Capture the cell that displays the provided text and extract its (X, Y) central coordinate. 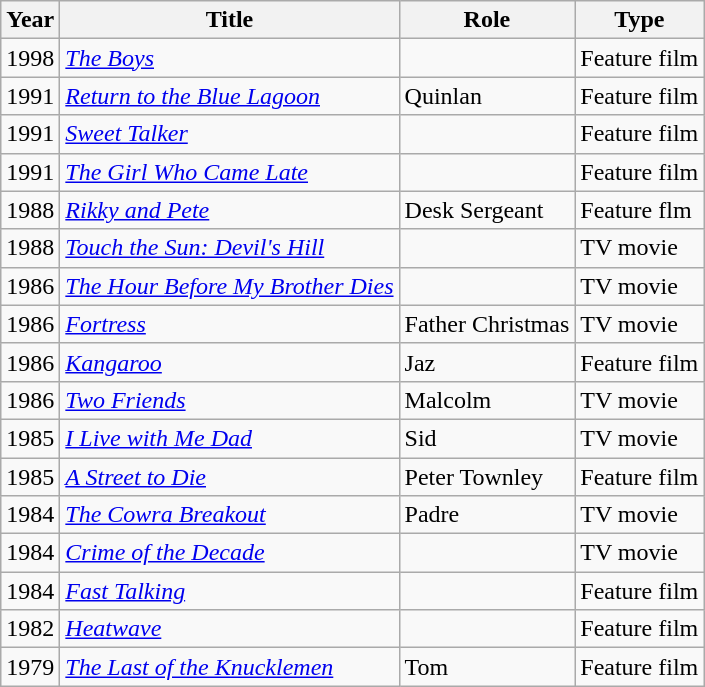
Peter Townley (487, 477)
The Girl Who Came Late (230, 172)
Tom (487, 667)
Year (30, 20)
Father Christmas (487, 324)
Crime of the Decade (230, 553)
A Street to Die (230, 477)
Desk Sergeant (487, 210)
1979 (30, 667)
Touch the Sun: Devil's Hill (230, 248)
Heatwave (230, 629)
Two Friends (230, 400)
The Cowra Breakout (230, 515)
Jaz (487, 362)
Fortress (230, 324)
Type (640, 20)
Kangaroo (230, 362)
Sweet Talker (230, 134)
Padre (487, 515)
Malcolm (487, 400)
Title (230, 20)
Quinlan (487, 96)
Fast Talking (230, 591)
Return to the Blue Lagoon (230, 96)
The Last of the Knucklemen (230, 667)
Feature flm (640, 210)
1982 (30, 629)
Role (487, 20)
Sid (487, 438)
I Live with Me Dad (230, 438)
Rikky and Pete (230, 210)
The Boys (230, 58)
The Hour Before My Brother Dies (230, 286)
1998 (30, 58)
